Capture the cell that displays the provided text and extract its (X, Y) central coordinate. 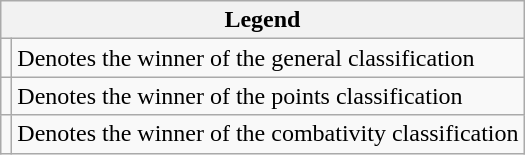
Denotes the winner of the combativity classification (268, 134)
Legend (262, 20)
Denotes the winner of the points classification (268, 96)
Denotes the winner of the general classification (268, 58)
